Provide the (X, Y) coordinate of the cell's center where the given text is located.  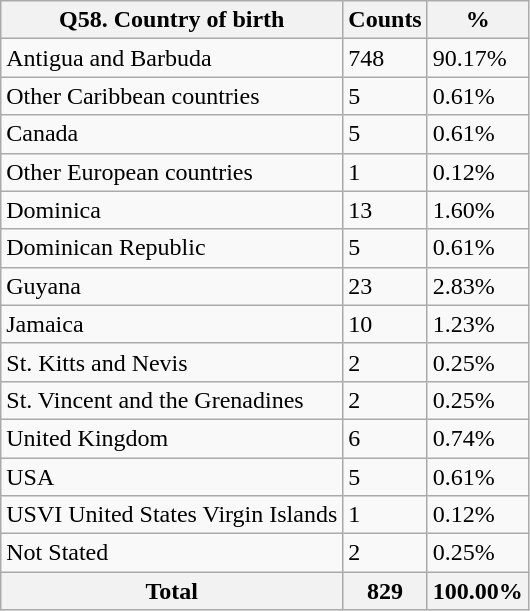
United Kingdom (172, 438)
Dominican Republic (172, 248)
Canada (172, 134)
Other European countries (172, 172)
2.83% (478, 286)
Dominica (172, 210)
USVI United States Virgin Islands (172, 515)
Other Caribbean countries (172, 96)
Q58. Country of birth (172, 20)
USA (172, 477)
748 (385, 58)
100.00% (478, 591)
23 (385, 286)
10 (385, 324)
829 (385, 591)
Total (172, 591)
Not Stated (172, 553)
St. Kitts and Nevis (172, 362)
Counts (385, 20)
Guyana (172, 286)
% (478, 20)
0.74% (478, 438)
St. Vincent and the Grenadines (172, 400)
1.23% (478, 324)
90.17% (478, 58)
13 (385, 210)
Jamaica (172, 324)
6 (385, 438)
Antigua and Barbuda (172, 58)
1.60% (478, 210)
